Identify which cell holds the provided text, then report its [x, y] central coordinate. 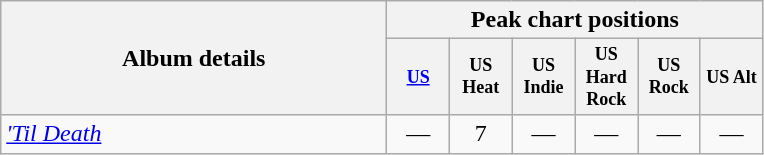
US Rock [670, 77]
7 [480, 134]
US [418, 77]
US Alt [732, 77]
Peak chart positions [575, 20]
Album details [194, 58]
US Heat [480, 77]
US Indie [544, 77]
US Hard Rock [606, 77]
'Til Death [194, 134]
